Extract the [x, y] coordinate from the center of the cell holding the provided text.  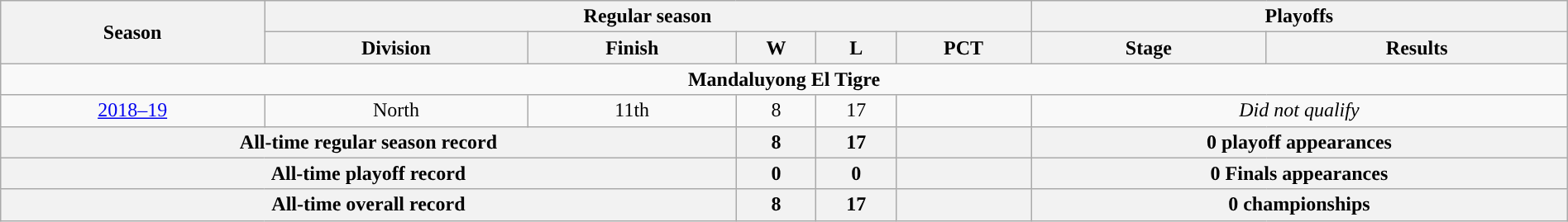
Stage [1150, 48]
North [397, 111]
All-time playoff record [369, 173]
All-time overall record [369, 205]
Playoffs [1300, 17]
L [857, 48]
Mandaluyong El Tigre [784, 79]
All-time regular season record [369, 142]
Season [132, 32]
Did not qualify [1300, 111]
0 playoff appearances [1300, 142]
PCT [964, 48]
Regular season [648, 17]
Division [397, 48]
11th [632, 111]
2018–19 [132, 111]
W [776, 48]
0 championships [1300, 205]
0 Finals appearances [1300, 173]
Results [1417, 48]
Finish [632, 48]
